Return the [X, Y] coordinate for the center point of the cell that contains the specified text.  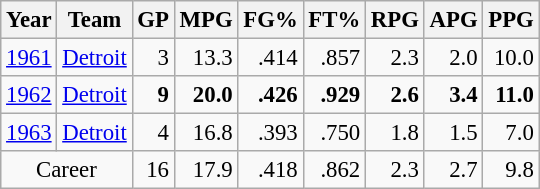
.393 [270, 133]
11.0 [511, 95]
3 [153, 58]
9 [153, 95]
RPG [396, 20]
.426 [270, 95]
17.9 [206, 170]
7.0 [511, 133]
20.0 [206, 95]
Year [29, 20]
FT% [334, 20]
APG [454, 20]
.750 [334, 133]
10.0 [511, 58]
3.4 [454, 95]
16 [153, 170]
13.3 [206, 58]
.418 [270, 170]
2.7 [454, 170]
FG% [270, 20]
Team [94, 20]
2.6 [396, 95]
16.8 [206, 133]
MPG [206, 20]
1.8 [396, 133]
GP [153, 20]
2.0 [454, 58]
1963 [29, 133]
1.5 [454, 133]
.929 [334, 95]
1961 [29, 58]
1962 [29, 95]
.414 [270, 58]
PPG [511, 20]
9.8 [511, 170]
4 [153, 133]
.862 [334, 170]
.857 [334, 58]
Career [66, 170]
